Output the (X, Y) coordinate of the center of the cell containing the given text.  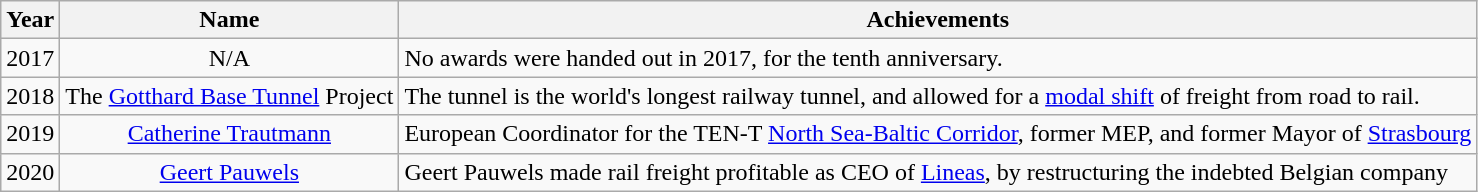
Geert Pauwels (230, 172)
No awards were handed out in 2017, for the tenth anniversary. (938, 58)
2019 (30, 134)
European Coordinator for the TEN-T North Sea-Baltic Corridor, former MEP, and former Mayor of Strasbourg (938, 134)
Year (30, 20)
2018 (30, 96)
Catherine Trautmann (230, 134)
Name (230, 20)
Achievements (938, 20)
Geert Pauwels made rail freight profitable as CEO of Lineas, by restructuring the indebted Belgian company (938, 172)
2020 (30, 172)
N/A (230, 58)
The Gotthard Base Tunnel Project (230, 96)
The tunnel is the world's longest railway tunnel, and allowed for a modal shift of freight from road to rail. (938, 96)
2017 (30, 58)
